Pinpoint the cell where the given text exists, returning its [X, Y] midpoint coordinate. 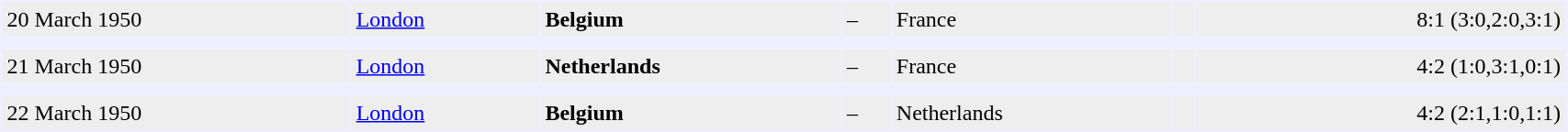
8:1 (3:0,2:0,3:1) [1380, 19]
4:2 (1:0,3:1,0:1) [1380, 66]
21 March 1950 [176, 66]
4:2 (2:1,1:0,1:1) [1380, 113]
22 March 1950 [176, 113]
20 March 1950 [176, 19]
